Pinpoint the cell where the given text exists, returning its [x, y] midpoint coordinate. 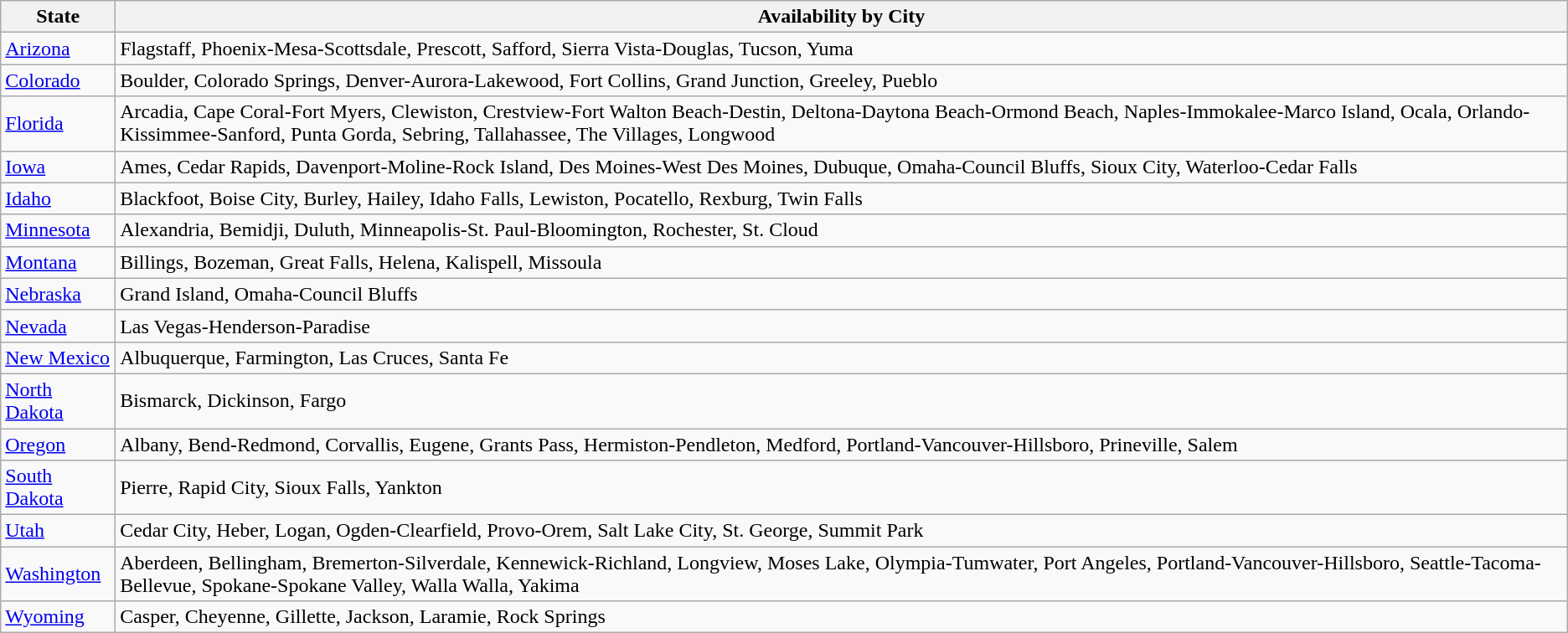
Utah [59, 531]
North Dakota [59, 400]
Washington [59, 574]
Albany, Bend-Redmond, Corvallis, Eugene, Grants Pass, Hermiston-Pendleton, Medford, Portland-Vancouver-Hillsboro, Prineville, Salem [842, 445]
Colorado [59, 80]
Alexandria, Bemidji, Duluth, Minneapolis-St. Paul-Bloomington, Rochester, St. Cloud [842, 230]
Nebraska [59, 294]
Flagstaff, Phoenix-Mesa-Scottsdale, Prescott, Safford, Sierra Vista-Douglas, Tucson, Yuma [842, 49]
Pierre, Rapid City, Sioux Falls, Yankton [842, 487]
Casper, Cheyenne, Gillette, Jackson, Laramie, Rock Springs [842, 617]
Ames, Cedar Rapids, Davenport-Moline-Rock Island, Des Moines-West Des Moines, Dubuque, Omaha-Council Bluffs, Sioux City, Waterloo-Cedar Falls [842, 167]
Blackfoot, Boise City, Burley, Hailey, Idaho Falls, Lewiston, Pocatello, Rexburg, Twin Falls [842, 198]
Idaho [59, 198]
South Dakota [59, 487]
Billings, Bozeman, Great Falls, Helena, Kalispell, Missoula [842, 262]
Oregon [59, 445]
Florida [59, 124]
Grand Island, Omaha-Council Bluffs [842, 294]
Iowa [59, 167]
Wyoming [59, 617]
Albuquerque, Farmington, Las Cruces, Santa Fe [842, 358]
Minnesota [59, 230]
Bismarck, Dickinson, Fargo [842, 400]
Nevada [59, 326]
Availability by City [842, 17]
Montana [59, 262]
State [59, 17]
Las Vegas-Henderson-Paradise [842, 326]
Boulder, Colorado Springs, Denver-Aurora-Lakewood, Fort Collins, Grand Junction, Greeley, Pueblo [842, 80]
Arizona [59, 49]
Cedar City, Heber, Logan, Ogden-Clearfield, Provo-Orem, Salt Lake City, St. George, Summit Park [842, 531]
New Mexico [59, 358]
